For the text-containing cell, return its midpoint in (x, y) coordinate format. 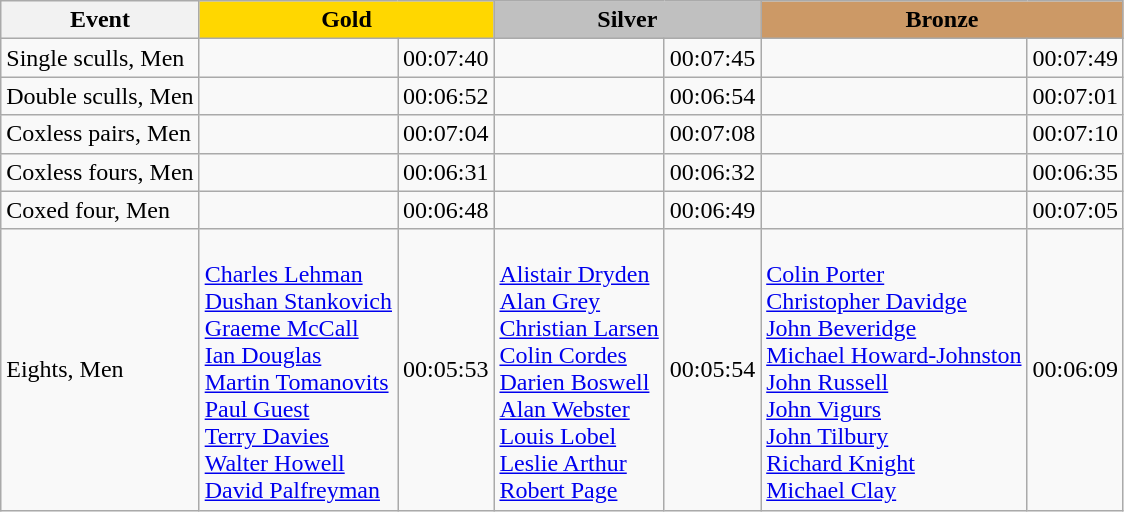
00:06:32 (712, 172)
00:06:31 (446, 172)
00:06:35 (1075, 172)
Bronze (942, 20)
00:07:49 (1075, 58)
00:07:04 (446, 134)
00:05:54 (712, 370)
Silver (628, 20)
Coxless fours, Men (100, 172)
00:07:08 (712, 134)
Gold (346, 20)
Double sculls, Men (100, 96)
Eights, Men (100, 370)
Single sculls, Men (100, 58)
Alistair DrydenAlan GreyChristian LarsenColin CordesDarien BoswellAlan WebsterLouis LobelLeslie ArthurRobert Page (579, 370)
Colin PorterChristopher DavidgeJohn BeveridgeMichael Howard-JohnstonJohn RussellJohn VigursJohn TilburyRichard KnightMichael Clay (894, 370)
00:07:01 (1075, 96)
00:06:48 (446, 210)
00:05:53 (446, 370)
00:06:49 (712, 210)
00:06:52 (446, 96)
Event (100, 20)
Charles LehmanDushan StankovichGraeme McCallIan DouglasMartin TomanovitsPaul GuestTerry DaviesWalter Howell David Palfreyman (298, 370)
00:07:40 (446, 58)
00:06:09 (1075, 370)
Coxless pairs, Men (100, 134)
Coxed four, Men (100, 210)
00:06:54 (712, 96)
00:07:45 (712, 58)
00:07:10 (1075, 134)
00:07:05 (1075, 210)
